Find where the given text appears and provide that cell's center as [X, Y] coordinate. 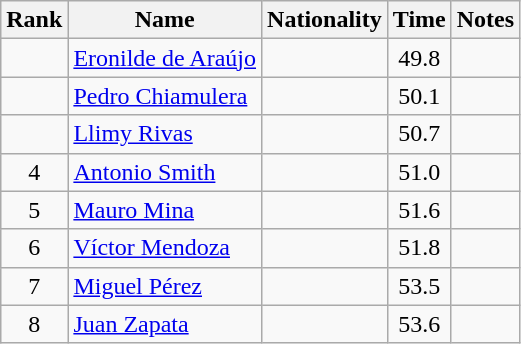
6 [34, 248]
Antonio Smith [165, 172]
53.6 [419, 324]
4 [34, 172]
Name [165, 20]
51.0 [419, 172]
51.6 [419, 210]
7 [34, 286]
Juan Zapata [165, 324]
51.8 [419, 248]
50.7 [419, 134]
Mauro Mina [165, 210]
5 [34, 210]
Nationality [325, 20]
53.5 [419, 286]
Llimy Rivas [165, 134]
Notes [485, 20]
Pedro Chiamulera [165, 96]
Eronilde de Araújo [165, 58]
Víctor Mendoza [165, 248]
Rank [34, 20]
Time [419, 20]
50.1 [419, 96]
49.8 [419, 58]
8 [34, 324]
Miguel Pérez [165, 286]
